Determine the [X, Y] coordinate at the center of the cell enclosing the given text.  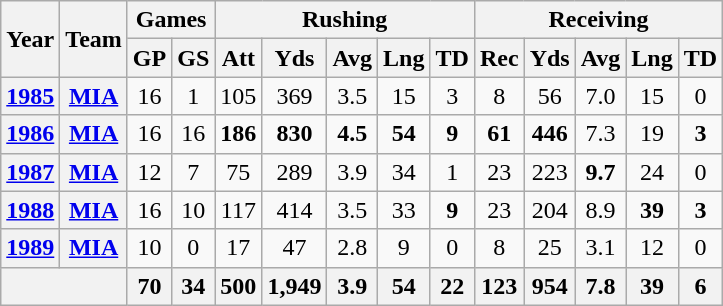
4.5 [352, 134]
204 [550, 210]
500 [238, 286]
1,949 [294, 286]
GS [194, 58]
223 [550, 172]
1988 [30, 210]
186 [238, 134]
123 [499, 286]
7 [194, 172]
61 [499, 134]
70 [149, 286]
954 [550, 286]
7.0 [600, 96]
7.3 [600, 134]
414 [294, 210]
9.7 [600, 172]
2.8 [352, 248]
105 [238, 96]
7.8 [600, 286]
830 [294, 134]
75 [238, 172]
3.1 [600, 248]
24 [652, 172]
8.9 [600, 210]
6 [700, 286]
Receiving [598, 20]
Rushing [345, 20]
Games [170, 20]
56 [550, 96]
Team [94, 39]
47 [294, 248]
369 [294, 96]
1985 [30, 96]
117 [238, 210]
17 [238, 248]
1986 [30, 134]
289 [294, 172]
25 [550, 248]
Year [30, 39]
1989 [30, 248]
1987 [30, 172]
Att [238, 58]
19 [652, 134]
446 [550, 134]
22 [452, 286]
Rec [499, 58]
GP [149, 58]
33 [404, 210]
